Detect which cell encompasses the target text, then output its (x, y) center coordinate. 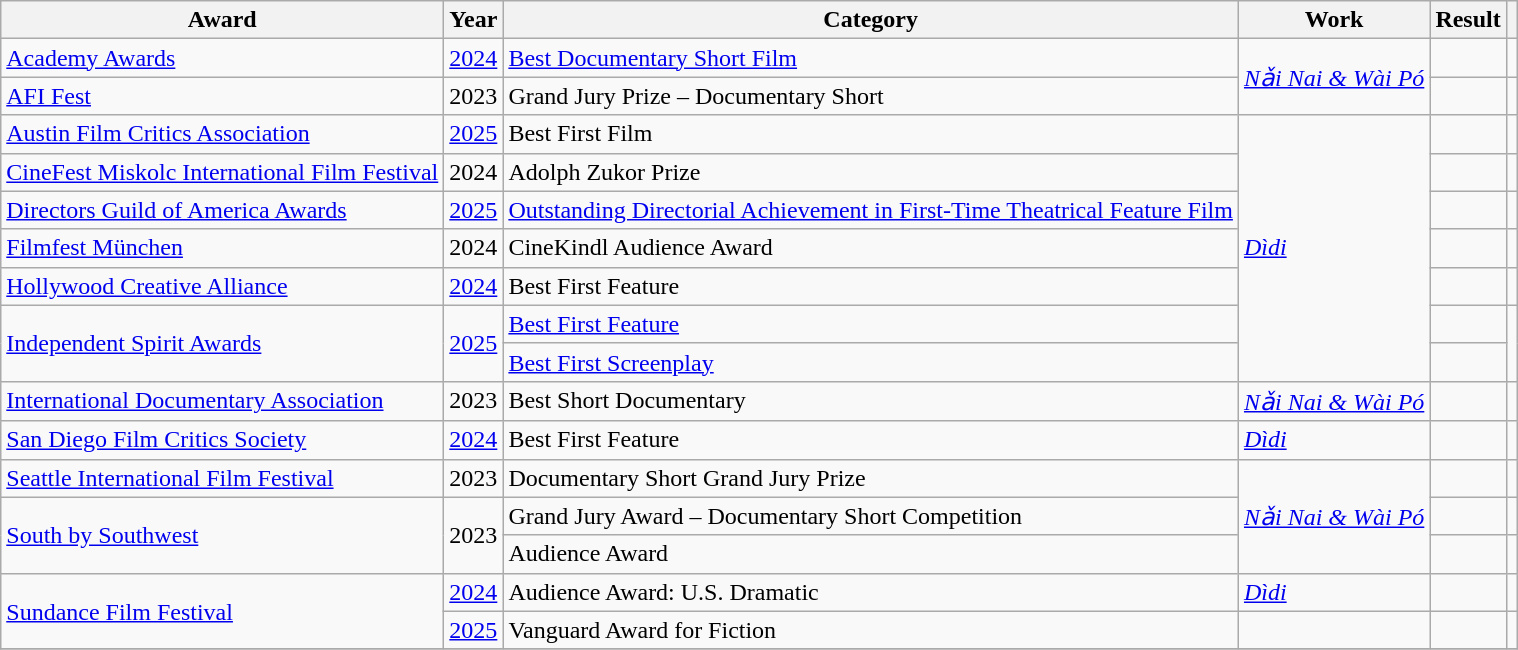
Best Short Documentary (871, 401)
Year (474, 20)
Academy Awards (222, 58)
Best First Film (871, 134)
South by Southwest (222, 535)
Filmfest München (222, 248)
Result (1468, 20)
Documentary Short Grand Jury Prize (871, 478)
Outstanding Directorial Achievement in First-Time Theatrical Feature Film (871, 210)
Work (1334, 20)
Independent Spirit Awards (222, 343)
CineFest Miskolc International Film Festival (222, 172)
Grand Jury Award – Documentary Short Competition (871, 516)
Sundance Film Festival (222, 611)
Category (871, 20)
Directors Guild of America Awards (222, 210)
Best Documentary Short Film (871, 58)
San Diego Film Critics Society (222, 440)
Seattle International Film Festival (222, 478)
Audience Award: U.S. Dramatic (871, 592)
Austin Film Critics Association (222, 134)
Audience Award (871, 554)
Adolph Zukor Prize (871, 172)
International Documentary Association (222, 401)
Grand Jury Prize – Documentary Short (871, 96)
Award (222, 20)
Vanguard Award for Fiction (871, 630)
Hollywood Creative Alliance (222, 286)
Best First Screenplay (871, 362)
AFI Fest (222, 96)
CineKindl Audience Award (871, 248)
